Return the [X, Y] coordinate for the center point of the cell that contains the specified text.  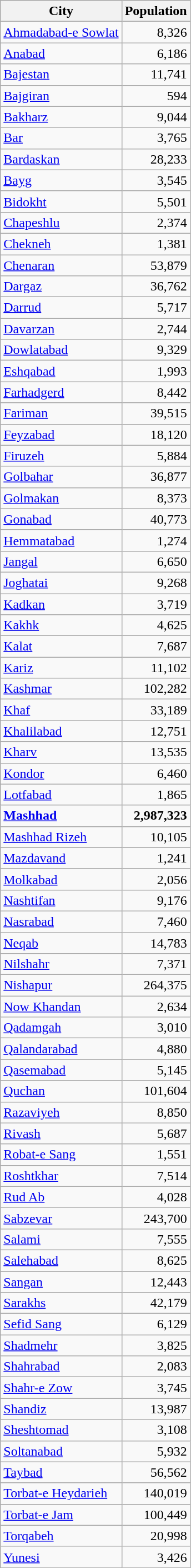
Shahr-e Zow [61, 1388]
12,751 [155, 731]
Yunesi [61, 1557]
Population [155, 11]
56,562 [155, 1472]
5,145 [155, 1070]
Torqabeh [61, 1536]
4,625 [155, 625]
Bardaskan [61, 159]
Soltanabad [61, 1451]
11,741 [155, 75]
Bar [61, 138]
1,551 [155, 1155]
Dowlatabad [61, 350]
Sefid Sang [61, 1324]
8,850 [155, 1112]
7,555 [155, 1239]
6,650 [155, 561]
3,825 [155, 1345]
Taybad [61, 1472]
Kadkan [61, 604]
33,189 [155, 710]
40,773 [155, 519]
Davarzan [61, 329]
Ahmadabad-e Sowlat [61, 32]
Lotfabad [61, 795]
Kashmar [61, 689]
5,687 [155, 1133]
3,719 [155, 604]
Qasemabad [61, 1070]
6,186 [155, 53]
Kakhk [61, 625]
2,056 [155, 879]
Nashtifan [61, 900]
Fariman [61, 413]
594 [155, 96]
2,634 [155, 1007]
Bayg [61, 180]
Joghatai [61, 583]
Hemmatabad [61, 540]
7,687 [155, 647]
Quchan [61, 1091]
7,460 [155, 921]
3,108 [155, 1430]
5,932 [155, 1451]
4,028 [155, 1197]
Shadmehr [61, 1345]
264,375 [155, 985]
Khaf [61, 710]
Sarakhs [61, 1303]
Rud Ab [61, 1197]
102,282 [155, 689]
Mashhad [61, 816]
Sabzevar [61, 1218]
Now Khandan [61, 1007]
2,374 [155, 223]
39,515 [155, 413]
3,765 [155, 138]
1,865 [155, 795]
Kalat [61, 647]
Salehabad [61, 1260]
Torbat-e Heydarieh [61, 1493]
8,326 [155, 32]
Farhadgerd [61, 392]
Bidokht [61, 201]
Jangal [61, 561]
14,783 [155, 943]
8,373 [155, 498]
1,381 [155, 244]
Bakharz [61, 117]
2,987,323 [155, 816]
36,877 [155, 477]
11,102 [155, 668]
Dargaz [61, 287]
8,625 [155, 1260]
Bajgiran [61, 96]
Bajestan [61, 75]
243,700 [155, 1218]
20,998 [155, 1536]
Roshtkhar [61, 1176]
Shandiz [61, 1409]
28,233 [155, 159]
Robat-e Sang [61, 1155]
140,019 [155, 1493]
Kariz [61, 668]
18,120 [155, 435]
Nilshahr [61, 964]
Nishapur [61, 985]
3,010 [155, 1028]
3,745 [155, 1388]
53,879 [155, 265]
Mashhad Rizeh [61, 837]
1,993 [155, 371]
Darrud [61, 308]
13,987 [155, 1409]
9,044 [155, 117]
City [61, 11]
5,501 [155, 201]
Khalilabad [61, 731]
9,176 [155, 900]
9,268 [155, 583]
Chapeshlu [61, 223]
100,449 [155, 1515]
Qadamgah [61, 1028]
7,514 [155, 1176]
6,129 [155, 1324]
101,604 [155, 1091]
Mazdavand [61, 858]
Salami [61, 1239]
6,460 [155, 773]
Shahrabad [61, 1367]
Chenaran [61, 265]
Nasrabad [61, 921]
Chekneh [61, 244]
10,105 [155, 837]
Eshqabad [61, 371]
5,717 [155, 308]
Sheshtomad [61, 1430]
7,371 [155, 964]
Torbat-e Jam [61, 1515]
36,762 [155, 287]
Kharv [61, 752]
2,083 [155, 1367]
1,241 [155, 858]
Anabad [61, 53]
8,442 [155, 392]
Sangan [61, 1281]
Neqab [61, 943]
3,545 [155, 180]
9,329 [155, 350]
2,744 [155, 329]
Molkabad [61, 879]
Firuzeh [61, 456]
12,443 [155, 1281]
4,880 [155, 1049]
Gonabad [61, 519]
5,884 [155, 456]
1,274 [155, 540]
3,426 [155, 1557]
13,535 [155, 752]
42,179 [155, 1303]
Feyzabad [61, 435]
Golbahar [61, 477]
Rivash [61, 1133]
Qalandarabad [61, 1049]
Kondor [61, 773]
Golmakan [61, 498]
Razaviyeh [61, 1112]
